Return (X, Y) of the center of cell containing provided text 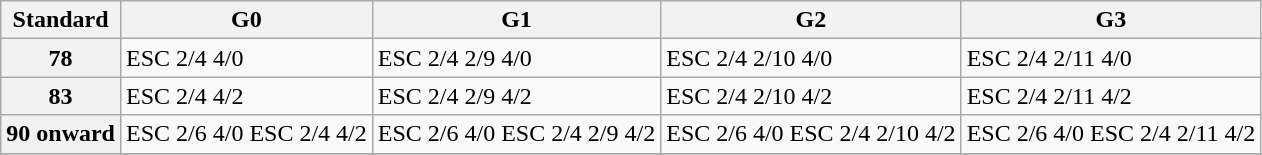
ESC 2/6 4/0 ESC 2/4 2/9 4/2 (516, 134)
ESC 2/4 2/11 4/2 (1111, 96)
G1 (516, 20)
83 (61, 96)
ESC 2/4 2/10 4/0 (811, 58)
ESC 2/6 4/0 ESC 2/4 4/2 (246, 134)
ESC 2/4 2/10 4/2 (811, 96)
90 onward (61, 134)
ESC 2/4 2/9 4/2 (516, 96)
ESC 2/4 4/2 (246, 96)
Standard (61, 20)
ESC 2/4 2/11 4/0 (1111, 58)
ESC 2/4 4/0 (246, 58)
G2 (811, 20)
78 (61, 58)
G0 (246, 20)
G3 (1111, 20)
ESC 2/4 2/9 4/0 (516, 58)
ESC 2/6 4/0 ESC 2/4 2/10 4/2 (811, 134)
ESC 2/6 4/0 ESC 2/4 2/11 4/2 (1111, 134)
